Return the [X, Y] coordinate for the center point of the cell that contains the specified text.  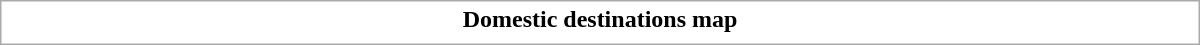
Domestic destinations map [600, 19]
